Detect which cell encompasses the target text, then output its [x, y] center coordinate. 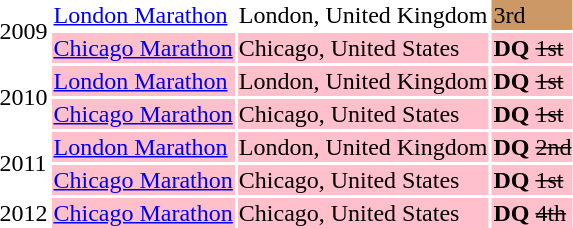
DQ 4th [532, 213]
DQ 2nd [532, 147]
3rd [532, 15]
